Output the [x, y] coordinate of the center of the cell containing the given text.  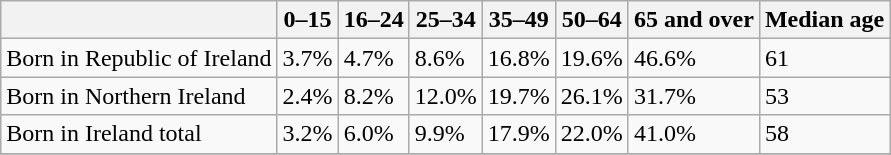
3.7% [308, 58]
8.2% [374, 96]
25–34 [446, 20]
4.7% [374, 58]
19.7% [518, 96]
19.6% [592, 58]
17.9% [518, 134]
35–49 [518, 20]
16–24 [374, 20]
58 [824, 134]
Born in Ireland total [139, 134]
31.7% [694, 96]
61 [824, 58]
26.1% [592, 96]
16.8% [518, 58]
65 and over [694, 20]
3.2% [308, 134]
53 [824, 96]
46.6% [694, 58]
22.0% [592, 134]
0–15 [308, 20]
6.0% [374, 134]
Median age [824, 20]
41.0% [694, 134]
Born in Northern Ireland [139, 96]
Born in Republic of Ireland [139, 58]
2.4% [308, 96]
50–64 [592, 20]
12.0% [446, 96]
8.6% [446, 58]
9.9% [446, 134]
